For the text-containing cell, return its midpoint in (x, y) coordinate format. 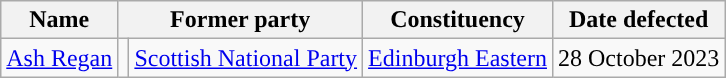
Scottish National Party (246, 58)
28 October 2023 (638, 58)
Edinburgh Eastern (458, 58)
Ash Regan (60, 58)
Former party (240, 20)
Name (60, 20)
Constituency (458, 20)
Date defected (638, 20)
